From the cell containing the given text, extract its center point as (x, y) coordinate. 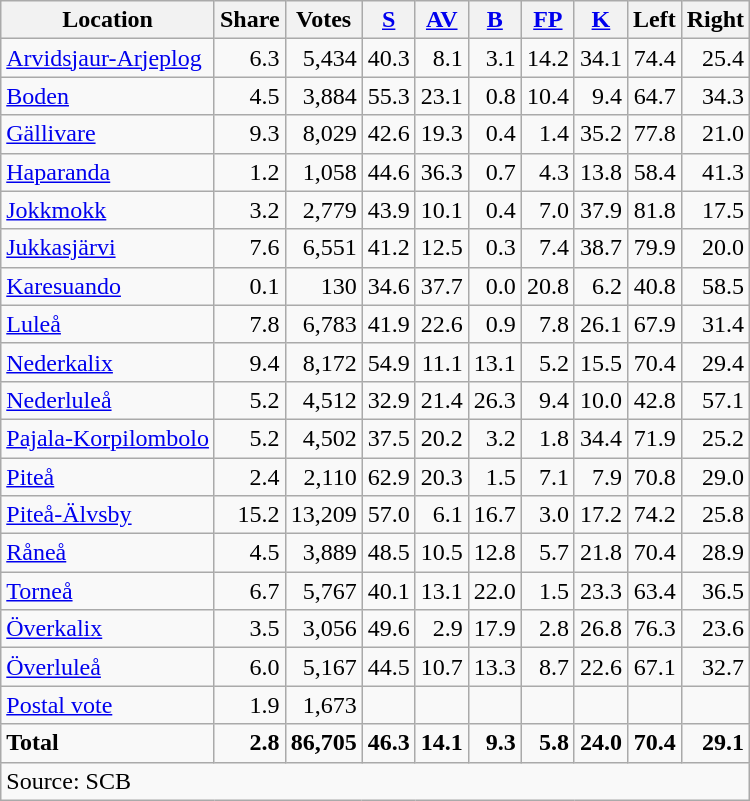
1.8 (548, 438)
3,889 (324, 553)
8.7 (548, 667)
58.4 (654, 172)
6.0 (250, 667)
44.5 (388, 667)
0.8 (494, 96)
11.1 (442, 362)
B (494, 20)
Right (715, 20)
23.3 (600, 591)
34.4 (600, 438)
32.7 (715, 667)
86,705 (324, 743)
14.2 (548, 58)
76.3 (654, 629)
Votes (324, 20)
Arvidsjaur-Arjeplog (108, 58)
14.1 (442, 743)
29.0 (715, 477)
71.9 (654, 438)
32.9 (388, 400)
57.1 (715, 400)
74.2 (654, 515)
17.5 (715, 210)
23.6 (715, 629)
3.0 (548, 515)
Total (108, 743)
7.0 (548, 210)
44.6 (388, 172)
5,167 (324, 667)
10.4 (548, 96)
Pajala-Korpilombolo (108, 438)
54.9 (388, 362)
29.1 (715, 743)
34.3 (715, 96)
Piteå (108, 477)
70.8 (654, 477)
4,502 (324, 438)
26.8 (600, 629)
12.5 (442, 248)
17.2 (600, 515)
41.9 (388, 324)
10.0 (600, 400)
S (388, 20)
34.1 (600, 58)
26.3 (494, 400)
1,673 (324, 705)
7.1 (548, 477)
Överkalix (108, 629)
1.9 (250, 705)
7.9 (600, 477)
21.8 (600, 553)
3,884 (324, 96)
17.9 (494, 629)
Nederluleå (108, 400)
28.9 (715, 553)
15.5 (600, 362)
130 (324, 286)
25.4 (715, 58)
1.4 (548, 134)
12.8 (494, 553)
8,172 (324, 362)
58.5 (715, 286)
62.9 (388, 477)
1,058 (324, 172)
55.3 (388, 96)
K (600, 20)
25.2 (715, 438)
5.7 (548, 553)
Jukkasjärvi (108, 248)
Gällivare (108, 134)
2.9 (442, 629)
10.5 (442, 553)
10.7 (442, 667)
81.8 (654, 210)
36.5 (715, 591)
Share (250, 20)
13,209 (324, 515)
4,512 (324, 400)
Råneå (108, 553)
29.4 (715, 362)
26.1 (600, 324)
Luleå (108, 324)
40.3 (388, 58)
2,779 (324, 210)
22.0 (494, 591)
Piteå-Älvsby (108, 515)
37.7 (442, 286)
46.3 (388, 743)
6,783 (324, 324)
0.7 (494, 172)
43.9 (388, 210)
1.2 (250, 172)
20.8 (548, 286)
31.4 (715, 324)
19.3 (442, 134)
57.0 (388, 515)
48.5 (388, 553)
34.6 (388, 286)
79.9 (654, 248)
AV (442, 20)
3.1 (494, 58)
74.4 (654, 58)
20.2 (442, 438)
13.3 (494, 667)
41.3 (715, 172)
Jokkmokk (108, 210)
42.6 (388, 134)
Postal vote (108, 705)
Karesuando (108, 286)
38.7 (600, 248)
Torneå (108, 591)
2,110 (324, 477)
FP (548, 20)
67.1 (654, 667)
77.8 (654, 134)
37.5 (388, 438)
4.3 (548, 172)
6.3 (250, 58)
8,029 (324, 134)
67.9 (654, 324)
63.4 (654, 591)
20.3 (442, 477)
3,056 (324, 629)
25.8 (715, 515)
20.0 (715, 248)
10.1 (442, 210)
0.0 (494, 286)
37.9 (600, 210)
3.5 (250, 629)
5.8 (548, 743)
6.1 (442, 515)
6.2 (600, 286)
35.2 (600, 134)
42.8 (654, 400)
5,767 (324, 591)
7.6 (250, 248)
16.7 (494, 515)
36.3 (442, 172)
49.6 (388, 629)
Source: SCB (376, 781)
40.1 (388, 591)
0.9 (494, 324)
7.4 (548, 248)
Location (108, 20)
5,434 (324, 58)
Left (654, 20)
23.1 (442, 96)
0.1 (250, 286)
41.2 (388, 248)
15.2 (250, 515)
Nederkalix (108, 362)
Boden (108, 96)
40.8 (654, 286)
0.3 (494, 248)
8.1 (442, 58)
Överluleå (108, 667)
2.4 (250, 477)
21.4 (442, 400)
64.7 (654, 96)
6,551 (324, 248)
24.0 (600, 743)
13.8 (600, 172)
Haparanda (108, 172)
6.7 (250, 591)
21.0 (715, 134)
